Locate the cell with the specified text and output its [x, y] center coordinate. 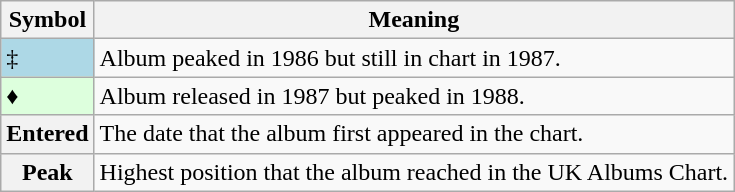
Peak [48, 172]
Meaning [414, 20]
Highest position that the album reached in the UK Albums Chart. [414, 172]
‡ [48, 58]
Album peaked in 1986 but still in chart in 1987. [414, 58]
Symbol [48, 20]
♦ [48, 96]
Entered [48, 134]
The date that the album first appeared in the chart. [414, 134]
Album released in 1987 but peaked in 1988. [414, 96]
